Scan for the cell matching the given text and deliver its (x, y) coordinate at center. 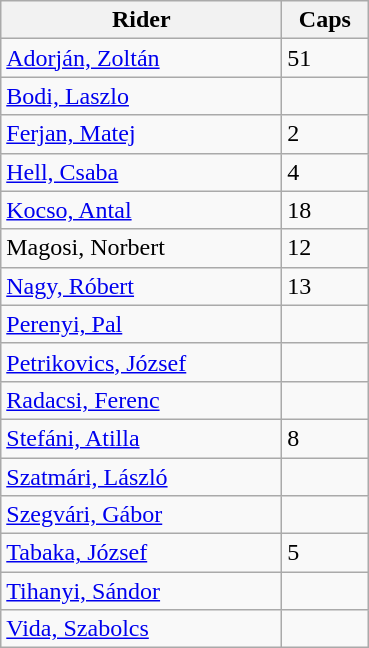
Szatmári, László (142, 477)
Szegvári, Gábor (142, 515)
Kocso, Antal (142, 210)
Bodi, Laszlo (142, 96)
Ferjan, Matej (142, 134)
18 (325, 210)
8 (325, 438)
Rider (142, 20)
Magosi, Norbert (142, 248)
Radacsi, Ferenc (142, 400)
Caps (325, 20)
Tihanyi, Sándor (142, 591)
51 (325, 58)
Perenyi, Pal (142, 324)
13 (325, 286)
Hell, Csaba (142, 172)
Vida, Szabolcs (142, 629)
Tabaka, József (142, 553)
Stefáni, Atilla (142, 438)
4 (325, 172)
Petrikovics, József (142, 362)
5 (325, 553)
2 (325, 134)
12 (325, 248)
Nagy, Róbert (142, 286)
Adorján, Zoltán (142, 58)
